Identify which cell holds the provided text, then report its (x, y) central coordinate. 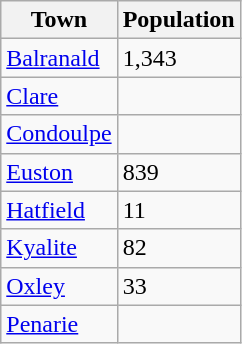
11 (178, 210)
1,343 (178, 58)
Oxley (59, 286)
Hatfield (59, 210)
33 (178, 286)
Balranald (59, 58)
Clare (59, 96)
839 (178, 172)
Town (59, 20)
Kyalite (59, 248)
Condoulpe (59, 134)
Population (178, 20)
Penarie (59, 324)
Euston (59, 172)
82 (178, 248)
